For the text-containing cell, return its midpoint in [x, y] coordinate format. 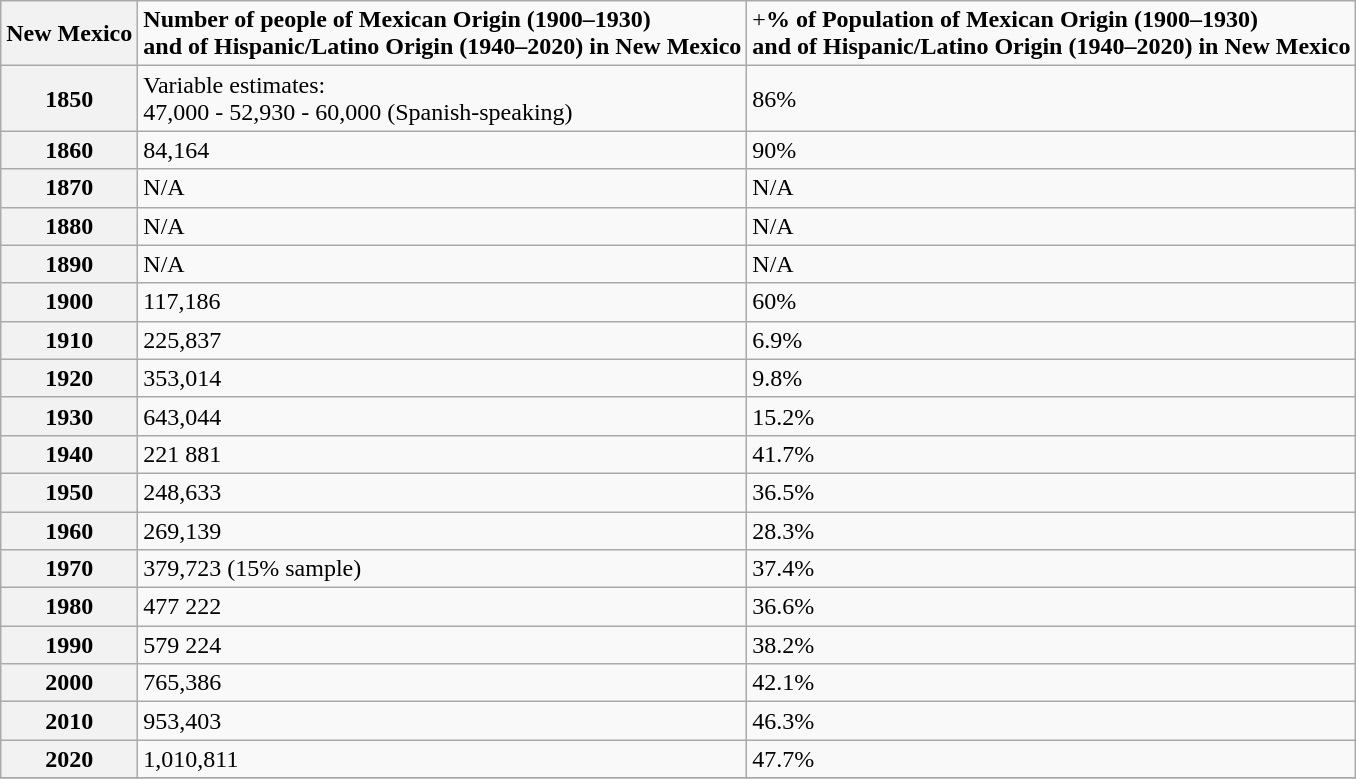
38.2% [1052, 645]
579 224 [442, 645]
1970 [70, 569]
248,633 [442, 492]
+% of Population of Mexican Origin (1900–1930) and of Hispanic/Latino Origin (1940–2020) in New Mexico [1052, 34]
643,044 [442, 416]
36.5% [1052, 492]
2000 [70, 683]
269,139 [442, 531]
6.9% [1052, 340]
225,837 [442, 340]
9.8% [1052, 378]
1980 [70, 607]
Variable estimates:47,000 - 52,930 - 60,000 (Spanish-speaking) [442, 98]
953,403 [442, 721]
28.3% [1052, 531]
42.1% [1052, 683]
41.7% [1052, 454]
1990 [70, 645]
2020 [70, 759]
1890 [70, 264]
1,010,811 [442, 759]
1850 [70, 98]
1870 [70, 188]
1930 [70, 416]
353,014 [442, 378]
36.6% [1052, 607]
765,386 [442, 683]
1960 [70, 531]
1920 [70, 378]
15.2% [1052, 416]
379,723 (15% sample) [442, 569]
84,164 [442, 150]
477 222 [442, 607]
New Mexico [70, 34]
221 881 [442, 454]
2010 [70, 721]
90% [1052, 150]
46.3% [1052, 721]
1950 [70, 492]
47.7% [1052, 759]
37.4% [1052, 569]
117,186 [442, 302]
Number of people of Mexican Origin (1900–1930) and of Hispanic/Latino Origin (1940–2020) in New Mexico [442, 34]
1900 [70, 302]
1880 [70, 226]
86% [1052, 98]
1940 [70, 454]
1860 [70, 150]
60% [1052, 302]
1910 [70, 340]
